Find where the given text appears and provide that cell's center as (X, Y) coordinate. 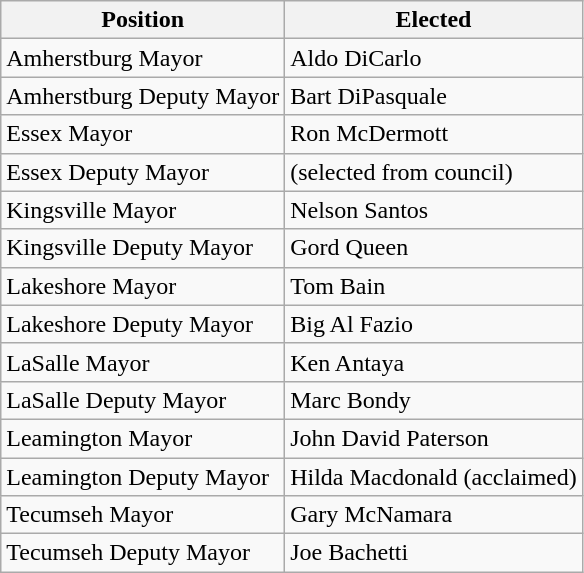
Position (143, 20)
Aldo DiCarlo (434, 58)
Tom Bain (434, 286)
Leamington Deputy Mayor (143, 477)
Lakeshore Mayor (143, 286)
Hilda Macdonald (acclaimed) (434, 477)
Tecumseh Mayor (143, 515)
Joe Bachetti (434, 553)
Big Al Fazio (434, 324)
(selected from council) (434, 172)
Leamington Mayor (143, 438)
LaSalle Deputy Mayor (143, 400)
Tecumseh Deputy Mayor (143, 553)
Ron McDermott (434, 134)
Gary McNamara (434, 515)
Amherstburg Deputy Mayor (143, 96)
Bart DiPasquale (434, 96)
Lakeshore Deputy Mayor (143, 324)
LaSalle Mayor (143, 362)
Gord Queen (434, 248)
Essex Mayor (143, 134)
John David Paterson (434, 438)
Amherstburg Mayor (143, 58)
Ken Antaya (434, 362)
Kingsville Mayor (143, 210)
Essex Deputy Mayor (143, 172)
Elected (434, 20)
Marc Bondy (434, 400)
Nelson Santos (434, 210)
Kingsville Deputy Mayor (143, 248)
